Find where the given text appears and provide that cell's center as (X, Y) coordinate. 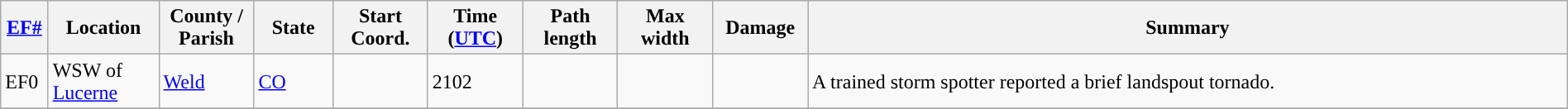
Path length (571, 28)
State (294, 28)
A trained storm spotter reported a brief landspout tornado. (1188, 81)
Max width (665, 28)
Weld (207, 81)
WSW of Lucerne (103, 81)
Start Coord. (380, 28)
Summary (1188, 28)
Time (UTC) (475, 28)
Damage (761, 28)
EF0 (25, 81)
CO (294, 81)
County / Parish (207, 28)
Location (103, 28)
EF# (25, 28)
2102 (475, 81)
